Determine the [X, Y] coordinate at the center of the cell enclosing the given text.  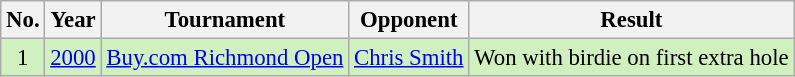
Won with birdie on first extra hole [632, 58]
Buy.com Richmond Open [225, 58]
No. [23, 20]
2000 [73, 58]
1 [23, 58]
Opponent [409, 20]
Year [73, 20]
Tournament [225, 20]
Result [632, 20]
Chris Smith [409, 58]
